Pinpoint the cell where the given text exists, returning its (x, y) midpoint coordinate. 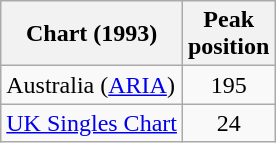
Peakposition (228, 34)
UK Singles Chart (92, 123)
195 (228, 85)
Australia (ARIA) (92, 85)
24 (228, 123)
Chart (1993) (92, 34)
